Determine the [x, y] coordinate at the center of the cell enclosing the given text.  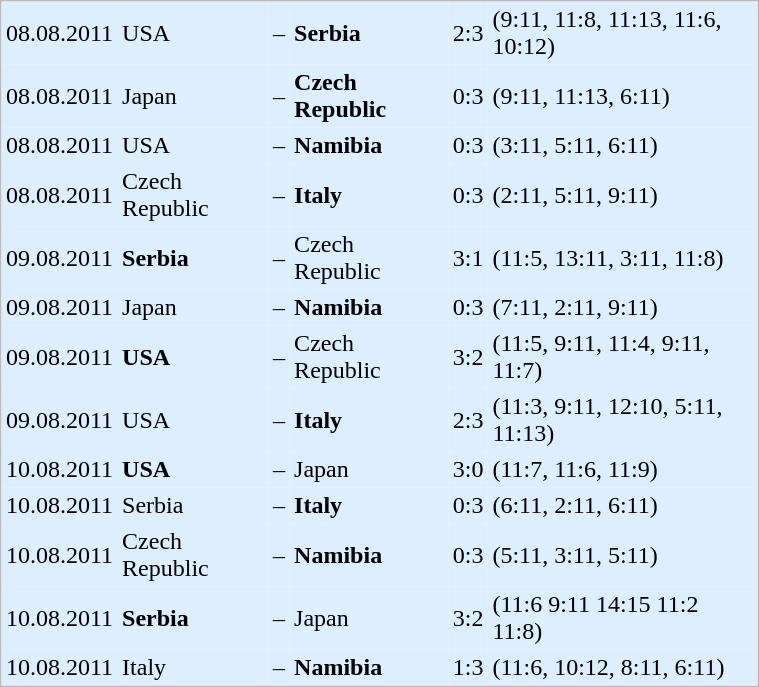
(11:5, 9:11, 11:4, 9:11, 11:7) [622, 358]
(11:7, 11:6, 11:9) [622, 470]
(3:11, 5:11, 6:11) [622, 146]
(6:11, 2:11, 6:11) [622, 506]
(5:11, 3:11, 5:11) [622, 556]
1:3 [468, 668]
(7:11, 2:11, 9:11) [622, 308]
(11:6, 10:12, 8:11, 6:11) [622, 668]
(9:11, 11:8, 11:13, 11:6, 10:12) [622, 34]
3:0 [468, 470]
(9:11, 11:13, 6:11) [622, 96]
(2:11, 5:11, 9:11) [622, 196]
(11:6 9:11 14:15 11:2 11:8) [622, 618]
(11:3, 9:11, 12:10, 5:11, 11:13) [622, 420]
(11:5, 13:11, 3:11, 11:8) [622, 258]
3:1 [468, 258]
